Capture the cell that displays the provided text and extract its [x, y] central coordinate. 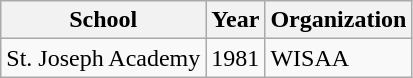
St. Joseph Academy [104, 58]
Organization [338, 20]
1981 [236, 58]
School [104, 20]
Year [236, 20]
WISAA [338, 58]
